Determine the [X, Y] coordinate at the center of the cell enclosing the given text.  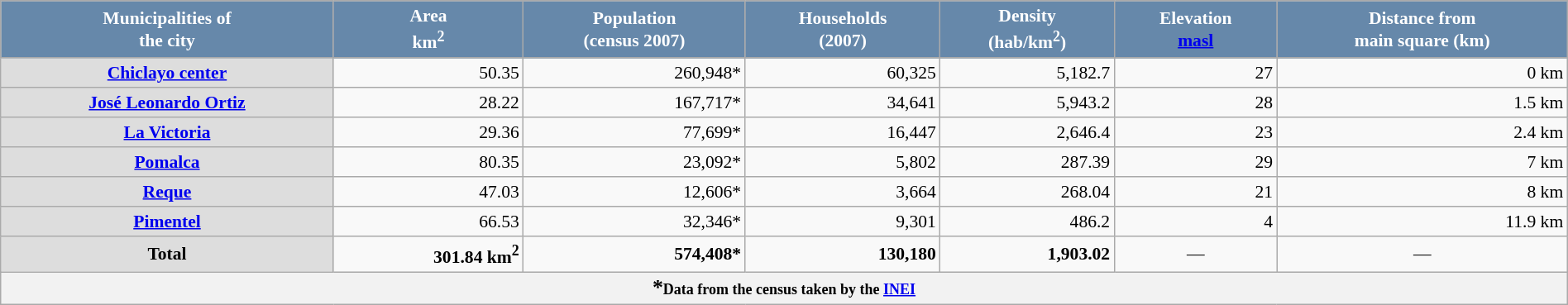
80.35 [428, 162]
77,699* [634, 132]
3,664 [843, 192]
1,903.02 [1027, 255]
66.53 [428, 222]
9,301 [843, 222]
47.03 [428, 192]
11.9 km [1422, 222]
301.84 km2 [428, 255]
21 [1196, 192]
8 km [1422, 192]
32,346* [634, 222]
574,408* [634, 255]
5,943.2 [1027, 102]
Elevationmasl [1196, 30]
2.4 km [1422, 132]
*Data from the census taken by the INEI [784, 289]
4 [1196, 222]
23,092* [634, 162]
23 [1196, 132]
2,646.4 [1027, 132]
167,717* [634, 102]
260,948* [634, 73]
La Victoria [167, 132]
Total [167, 255]
50.35 [428, 73]
0 km [1422, 73]
1.5 km [1422, 102]
29.36 [428, 132]
60,325 [843, 73]
268.04 [1027, 192]
Households(2007) [843, 30]
287.39 [1027, 162]
28.22 [428, 102]
Municipalities ofthe city [167, 30]
34,641 [843, 102]
130,180 [843, 255]
5,802 [843, 162]
Population(census 2007) [634, 30]
28 [1196, 102]
486.2 [1027, 222]
Areakm2 [428, 30]
Reque [167, 192]
Pomalca [167, 162]
27 [1196, 73]
29 [1196, 162]
Density(hab/km2) [1027, 30]
José Leonardo Ortiz [167, 102]
7 km [1422, 162]
12,606* [634, 192]
Chiclayo center [167, 73]
Distance frommain square (km) [1422, 30]
16,447 [843, 132]
5,182.7 [1027, 73]
Pimentel [167, 222]
